Output the (x, y) coordinate of the center of the cell containing the given text.  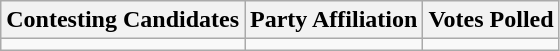
Contesting Candidates (123, 20)
Votes Polled (491, 20)
Party Affiliation (334, 20)
